Identify which cell holds the provided text, then report its (X, Y) central coordinate. 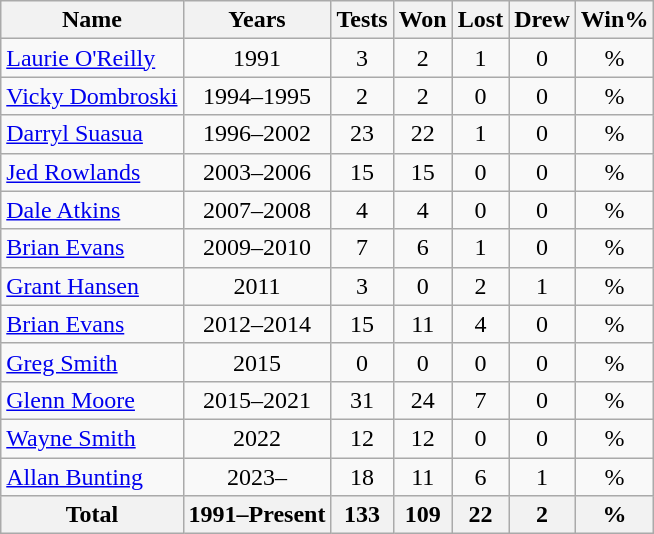
2022 (257, 438)
Drew (542, 20)
109 (422, 515)
2023– (257, 477)
Laurie O'Reilly (92, 58)
23 (362, 134)
2012–2014 (257, 324)
Lost (480, 20)
Glenn Moore (92, 400)
2015–2021 (257, 400)
2011 (257, 286)
Won (422, 20)
Win% (614, 20)
1994–1995 (257, 96)
Dale Atkins (92, 210)
18 (362, 477)
Years (257, 20)
Darryl Suasua (92, 134)
2009–2010 (257, 248)
31 (362, 400)
Jed Rowlands (92, 172)
1991 (257, 58)
24 (422, 400)
1996–2002 (257, 134)
Name (92, 20)
2003–2006 (257, 172)
133 (362, 515)
2015 (257, 362)
Greg Smith (92, 362)
Tests (362, 20)
Grant Hansen (92, 286)
1991–Present (257, 515)
Wayne Smith (92, 438)
Vicky Dombroski (92, 96)
Allan Bunting (92, 477)
Total (92, 515)
2007–2008 (257, 210)
